Locate the cell with the specified text and output its (x, y) center coordinate. 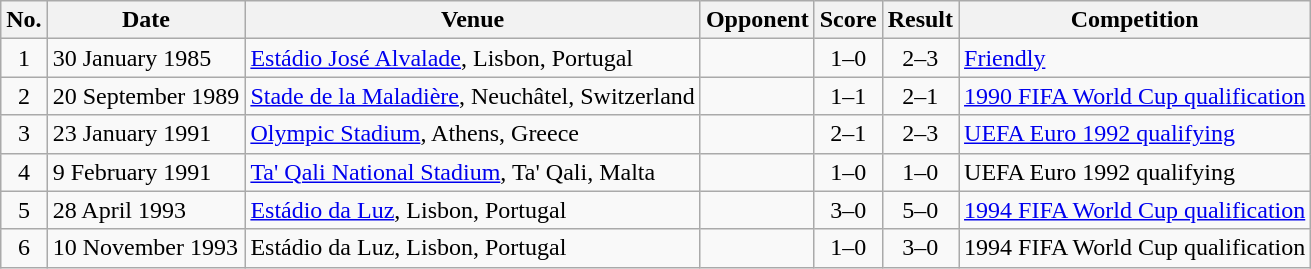
Olympic Stadium, Athens, Greece (473, 134)
30 January 1985 (146, 58)
Result (920, 20)
Stade de la Maladière, Neuchâtel, Switzerland (473, 96)
20 September 1989 (146, 96)
23 January 1991 (146, 134)
9 February 1991 (146, 172)
Venue (473, 20)
1990 FIFA World Cup qualification (1135, 96)
Opponent (757, 20)
3 (24, 134)
Ta' Qali National Stadium, Ta' Qali, Malta (473, 172)
Friendly (1135, 58)
Competition (1135, 20)
Date (146, 20)
2 (24, 96)
No. (24, 20)
4 (24, 172)
10 November 1993 (146, 248)
Estádio José Alvalade, Lisbon, Portugal (473, 58)
Score (848, 20)
6 (24, 248)
5–0 (920, 210)
1 (24, 58)
28 April 1993 (146, 210)
5 (24, 210)
1–1 (848, 96)
